Return the (x, y) coordinate for the center point of the cell that contains the specified text.  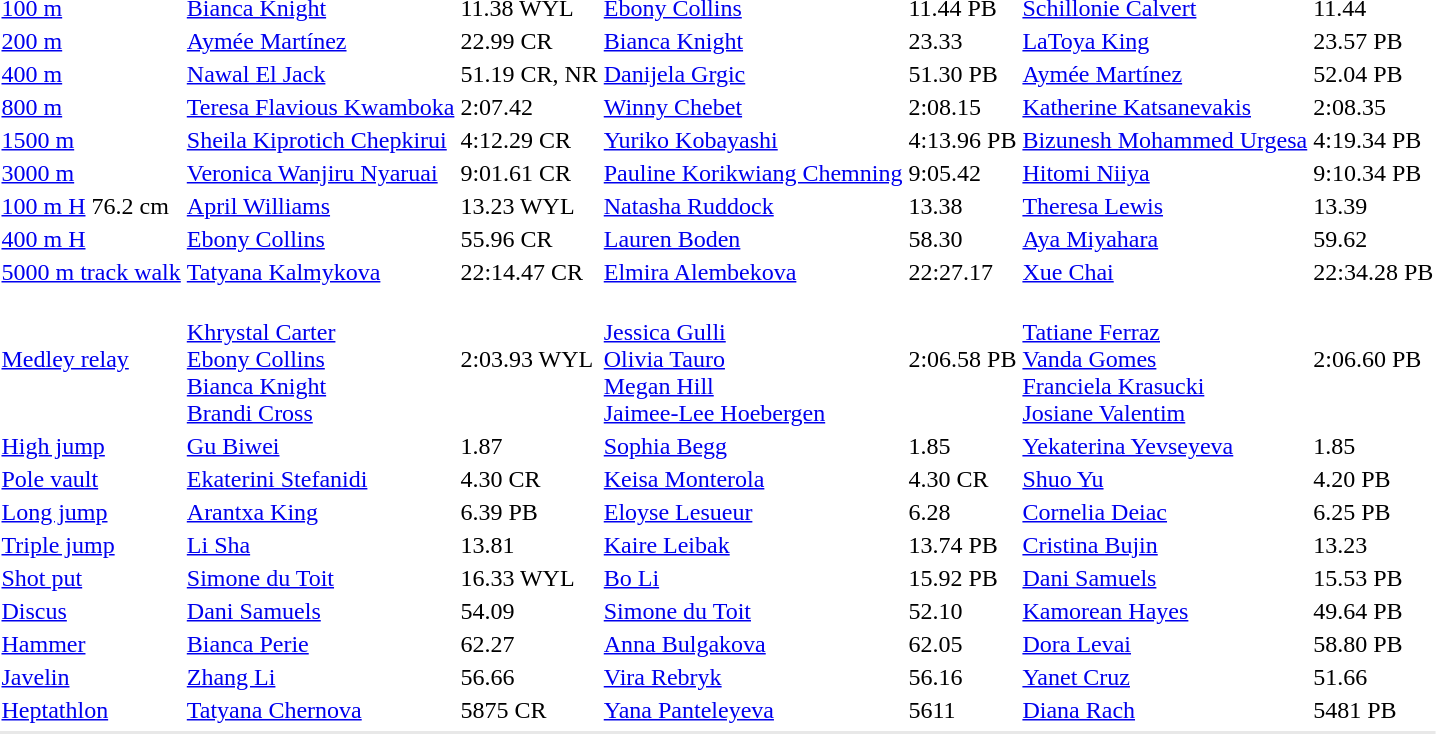
2:08.15 (962, 107)
Natasha Ruddock (753, 206)
4:12.29 CR (529, 140)
55.96 CR (529, 239)
Li Sha (320, 545)
4:19.34 PB (1374, 140)
Pole vault (91, 479)
800 m (91, 107)
Kamorean Hayes (1165, 611)
Ebony Collins (320, 239)
Shot put (91, 578)
Hitomi Niiya (1165, 173)
200 m (91, 41)
58.30 (962, 239)
52.10 (962, 611)
Bo Li (753, 578)
Sheila Kiprotich Chepkirui (320, 140)
13.38 (962, 206)
Yekaterina Yevseyeva (1165, 446)
2:06.60 PB (1374, 359)
5875 CR (529, 710)
Theresa Lewis (1165, 206)
400 m H (91, 239)
Veronica Wanjiru Nyaruai (320, 173)
Medley relay (91, 359)
Tatiane FerrazVanda GomesFranciela KrasuckiJosiane Valentim (1165, 359)
6.28 (962, 512)
56.16 (962, 677)
Heptathlon (91, 710)
Yuriko Kobayashi (753, 140)
Yana Panteleyeva (753, 710)
Vira Rebryk (753, 677)
Jessica GulliOlivia TauroMegan HillJaimee-Lee Hoebergen (753, 359)
High jump (91, 446)
Danijela Grgic (753, 74)
51.66 (1374, 677)
Javelin (91, 677)
Eloyse Lesueur (753, 512)
9:01.61 CR (529, 173)
9:10.34 PB (1374, 173)
Yanet Cruz (1165, 677)
51.30 PB (962, 74)
16.33 WYL (529, 578)
Katherine Katsanevakis (1165, 107)
Khrystal CarterEbony CollinsBianca KnightBrandi Cross (320, 359)
Shuo Yu (1165, 479)
LaToya King (1165, 41)
13.23 (1374, 545)
Tatyana Kalmykova (320, 272)
Tatyana Chernova (320, 710)
April Williams (320, 206)
1500 m (91, 140)
5481 PB (1374, 710)
22.99 CR (529, 41)
Keisa Monterola (753, 479)
52.04 PB (1374, 74)
Lauren Boden (753, 239)
Teresa Flavious Kwamboka (320, 107)
49.64 PB (1374, 611)
58.80 PB (1374, 644)
Dora Levai (1165, 644)
Bianca Knight (753, 41)
13.23 WYL (529, 206)
62.27 (529, 644)
Aya Miyahara (1165, 239)
Anna Bulgakova (753, 644)
Kaire Leibak (753, 545)
9:05.42 (962, 173)
13.74 PB (962, 545)
22:27.17 (962, 272)
2:08.35 (1374, 107)
Arantxa King (320, 512)
6.39 PB (529, 512)
Long jump (91, 512)
3000 m (91, 173)
Hammer (91, 644)
2:07.42 (529, 107)
Diana Rach (1165, 710)
15.53 PB (1374, 578)
Pauline Korikwiang Chemning (753, 173)
56.66 (529, 677)
Bianca Perie (320, 644)
6.25 PB (1374, 512)
Ekaterini Stefanidi (320, 479)
23.33 (962, 41)
4.20 PB (1374, 479)
54.09 (529, 611)
Cornelia Deiac (1165, 512)
Gu Biwei (320, 446)
Bizunesh Mohammed Urgesa (1165, 140)
Winny Chebet (753, 107)
100 m H 76.2 cm (91, 206)
13.81 (529, 545)
22:14.47 CR (529, 272)
Xue Chai (1165, 272)
15.92 PB (962, 578)
2:03.93 WYL (529, 359)
Sophia Begg (753, 446)
Discus (91, 611)
Triple jump (91, 545)
59.62 (1374, 239)
Zhang Li (320, 677)
62.05 (962, 644)
2:06.58 PB (962, 359)
5611 (962, 710)
400 m (91, 74)
23.57 PB (1374, 41)
5000 m track walk (91, 272)
13.39 (1374, 206)
Elmira Alembekova (753, 272)
1.87 (529, 446)
Cristina Bujin (1165, 545)
51.19 CR, NR (529, 74)
22:34.28 PB (1374, 272)
Nawal El Jack (320, 74)
4:13.96 PB (962, 140)
